Output the (X, Y) coordinate of the center of the cell containing the given text.  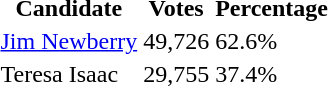
49,726 (176, 41)
